Find where the given text appears and provide that cell's center as (x, y) coordinate. 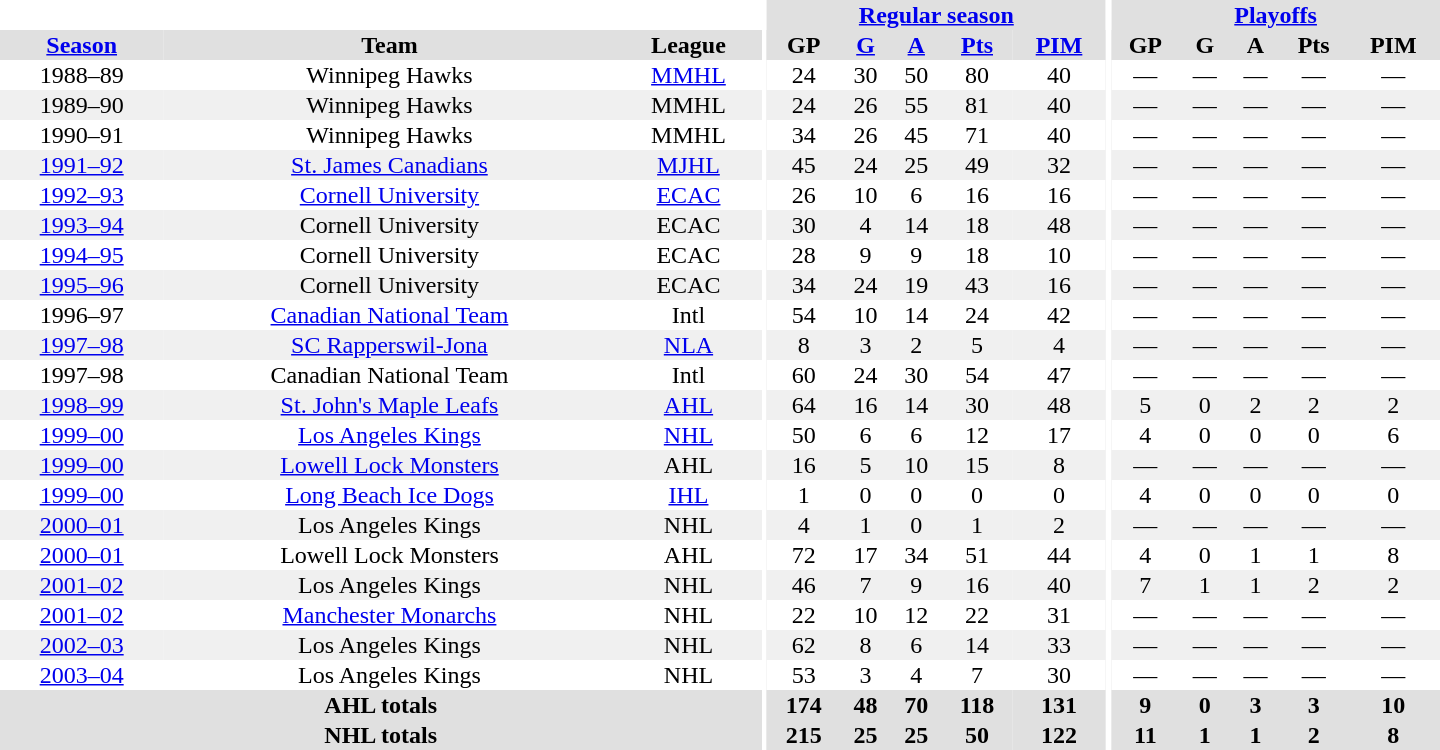
NLA (689, 345)
81 (978, 105)
1990–91 (82, 135)
215 (804, 735)
1989–90 (82, 105)
11 (1145, 735)
64 (804, 405)
28 (804, 255)
1991–92 (82, 165)
72 (804, 555)
Manchester Monarchs (389, 615)
62 (804, 645)
174 (804, 705)
49 (978, 165)
AHL totals (380, 705)
1988–89 (82, 75)
2003–04 (82, 675)
1994–95 (82, 255)
1998–99 (82, 405)
15 (978, 465)
122 (1058, 735)
43 (978, 285)
1992–93 (82, 195)
42 (1058, 315)
70 (916, 705)
St. James Canadians (389, 165)
Season (82, 45)
1995–96 (82, 285)
32 (1058, 165)
131 (1058, 705)
Regular season (936, 15)
Long Beach Ice Dogs (389, 495)
2002–03 (82, 645)
71 (978, 135)
47 (1058, 375)
55 (916, 105)
33 (1058, 645)
1996–97 (82, 315)
53 (804, 675)
SC Rapperswil-Jona (389, 345)
League (689, 45)
44 (1058, 555)
118 (978, 705)
51 (978, 555)
MJHL (689, 165)
St. John's Maple Leafs (389, 405)
80 (978, 75)
NHL totals (380, 735)
60 (804, 375)
1993–94 (82, 225)
IHL (689, 495)
46 (804, 585)
31 (1058, 615)
19 (916, 285)
Team (389, 45)
Playoffs (1276, 15)
